Scan for the cell matching the given text and deliver its (x, y) coordinate at center. 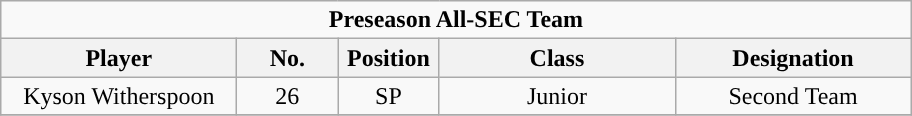
Player (119, 58)
SP (388, 96)
No. (288, 58)
Class (557, 58)
Designation (793, 58)
26 (288, 96)
Preseason All-SEC Team (456, 20)
Second Team (793, 96)
Kyson Witherspoon (119, 96)
Position (388, 58)
Junior (557, 96)
